Determine the [x, y] coordinate at the center of the cell enclosing the given text.  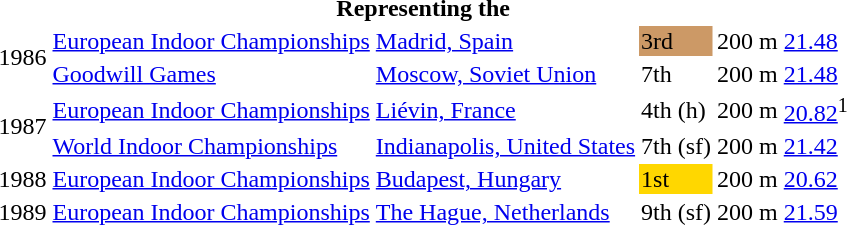
Goodwill Games [211, 74]
1st [676, 179]
7th [676, 74]
3rd [676, 41]
Budapest, Hungary [505, 179]
7th (sf) [676, 146]
World Indoor Championships [211, 146]
Indianapolis, United States [505, 146]
Moscow, Soviet Union [505, 74]
Madrid, Spain [505, 41]
Liévin, France [505, 110]
4th (h) [676, 110]
